Return the (X, Y) coordinate for the center point of the cell that contains the specified text.  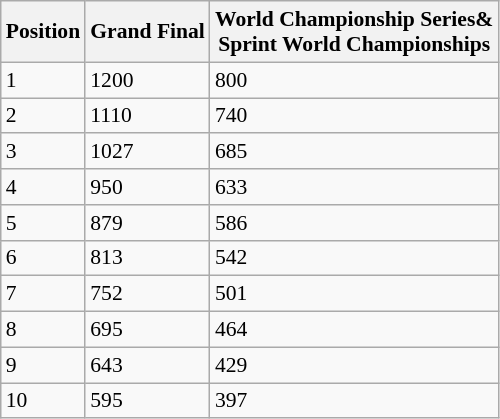
Grand Final (148, 32)
World Championship Series&Sprint World Championships (354, 32)
586 (354, 223)
5 (43, 223)
Position (43, 32)
7 (43, 294)
740 (354, 116)
813 (148, 258)
1 (43, 80)
950 (148, 187)
464 (354, 330)
752 (148, 294)
9 (43, 365)
879 (148, 223)
633 (354, 187)
501 (354, 294)
595 (148, 401)
695 (148, 330)
8 (43, 330)
542 (354, 258)
397 (354, 401)
3 (43, 152)
800 (354, 80)
6 (43, 258)
2 (43, 116)
429 (354, 365)
4 (43, 187)
1200 (148, 80)
1027 (148, 152)
1110 (148, 116)
643 (148, 365)
10 (43, 401)
685 (354, 152)
